Scan for the cell matching the given text and deliver its [X, Y] coordinate at center. 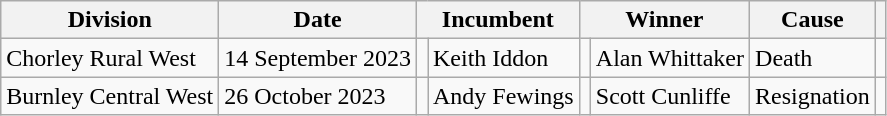
Chorley Rural West [110, 58]
Alan Whittaker [670, 58]
Andy Fewings [504, 96]
Keith Iddon [504, 58]
Winner [664, 20]
Death [813, 58]
Date [318, 20]
26 October 2023 [318, 96]
Scott Cunliffe [670, 96]
Resignation [813, 96]
Cause [813, 20]
Burnley Central West [110, 96]
Division [110, 20]
14 September 2023 [318, 58]
Incumbent [498, 20]
